Detect which cell encompasses the target text, then output its [X, Y] center coordinate. 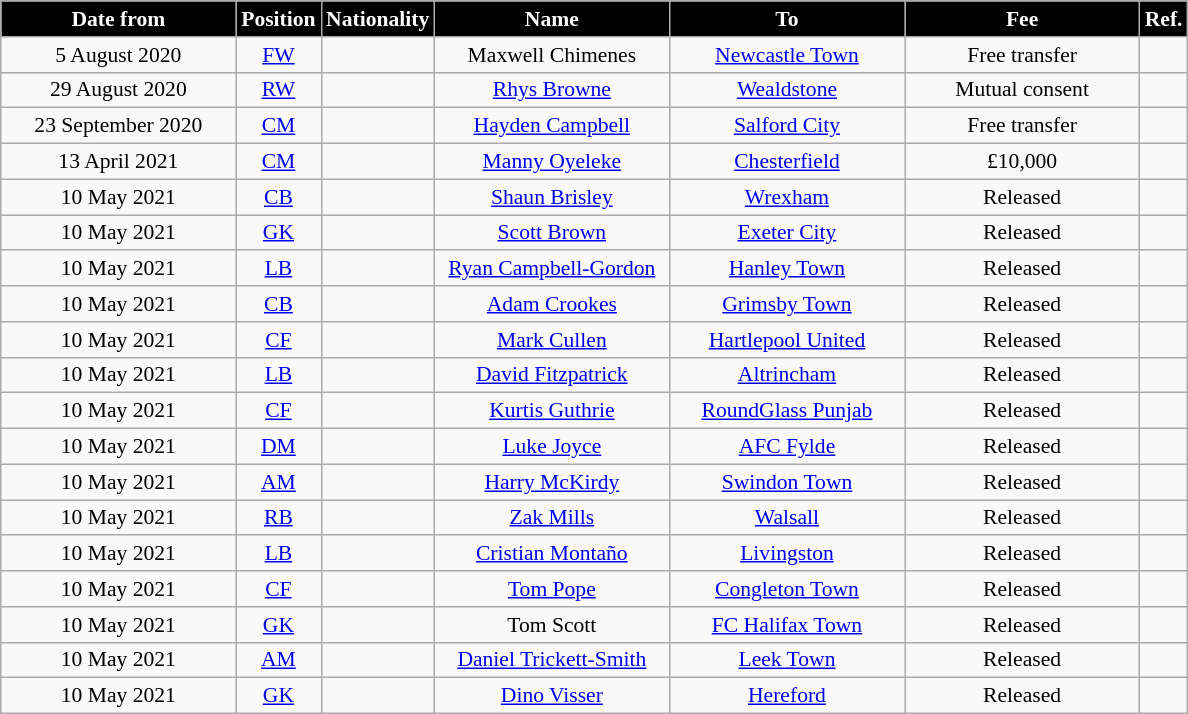
To [786, 19]
Shaun Brisley [552, 197]
£10,000 [1022, 162]
Chesterfield [786, 162]
Luke Joyce [552, 447]
Mark Cullen [552, 340]
Wrexham [786, 197]
Hayden Campbell [552, 126]
23 September 2020 [118, 126]
RW [278, 90]
Tom Pope [552, 589]
Date from [118, 19]
Grimsby Town [786, 304]
Cristian Montaño [552, 554]
Adam Crookes [552, 304]
Tom Scott [552, 625]
Maxwell Chimenes [552, 55]
Salford City [786, 126]
Zak Mills [552, 518]
Walsall [786, 518]
RoundGlass Punjab [786, 411]
Mutual consent [1022, 90]
5 August 2020 [118, 55]
David Fitzpatrick [552, 375]
Name [552, 19]
Altrincham [786, 375]
Manny Oyeleke [552, 162]
Hereford [786, 696]
RB [278, 518]
Wealdstone [786, 90]
Newcastle Town [786, 55]
FW [278, 55]
Dino Visser [552, 696]
Hanley Town [786, 269]
Fee [1022, 19]
FC Halifax Town [786, 625]
Hartlepool United [786, 340]
Ref. [1164, 19]
29 August 2020 [118, 90]
Daniel Trickett-Smith [552, 660]
Position [278, 19]
AFC Fylde [786, 447]
Nationality [378, 19]
DM [278, 447]
Harry McKirdy [552, 482]
Congleton Town [786, 589]
Kurtis Guthrie [552, 411]
Rhys Browne [552, 90]
Scott Brown [552, 233]
13 April 2021 [118, 162]
Exeter City [786, 233]
Swindon Town [786, 482]
Leek Town [786, 660]
Ryan Campbell-Gordon [552, 269]
Livingston [786, 554]
